From the cell containing the given text, extract its center point as (X, Y) coordinate. 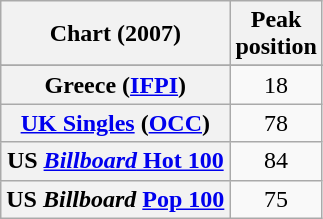
Chart (2007) (116, 34)
18 (276, 85)
UK Singles (OCC) (116, 123)
Peakposition (276, 34)
75 (276, 199)
78 (276, 123)
US Billboard Pop 100 (116, 199)
Greece (IFPI) (116, 85)
US Billboard Hot 100 (116, 161)
84 (276, 161)
